Identify which cell holds the provided text, then report its [x, y] central coordinate. 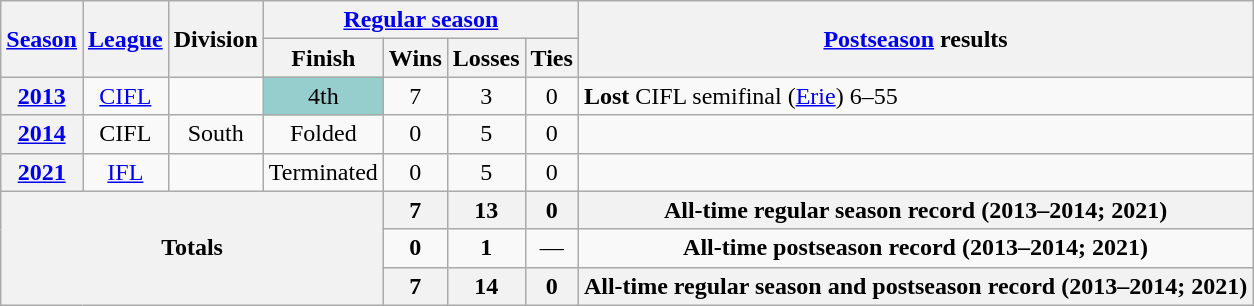
2014 [42, 134]
Division [216, 39]
Totals [192, 248]
Losses [486, 58]
Regular season [420, 20]
2013 [42, 96]
13 [486, 210]
14 [486, 286]
Wins [415, 58]
All-time regular season record (2013–2014; 2021) [915, 210]
South [216, 134]
Folded [323, 134]
Lost CIFL semifinal (Erie) 6–55 [915, 96]
League [125, 39]
Finish [323, 58]
2021 [42, 172]
Season [42, 39]
Terminated [323, 172]
1 [486, 248]
Postseason results [915, 39]
All-time postseason record (2013–2014; 2021) [915, 248]
All-time regular season and postseason record (2013–2014; 2021) [915, 286]
Ties [552, 58]
3 [486, 96]
4th [323, 96]
— [552, 248]
IFL [125, 172]
